Return the [x, y] coordinate for the center point of the cell that contains the specified text.  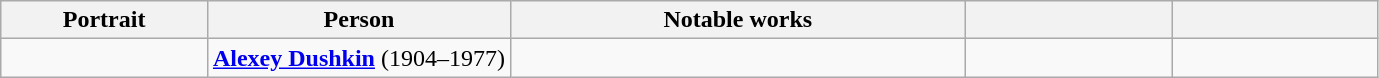
Portrait [104, 20]
Person [358, 20]
Notable works [738, 20]
Alexey Dushkin (1904–1977) [358, 58]
